For the text-containing cell, return its midpoint in [X, Y] coordinate format. 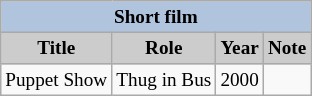
Puppet Show [56, 80]
Short film [156, 17]
Year [240, 48]
Thug in Bus [164, 80]
Note [287, 48]
Title [56, 48]
2000 [240, 80]
Role [164, 48]
